Scan for the cell matching the given text and deliver its (x, y) coordinate at center. 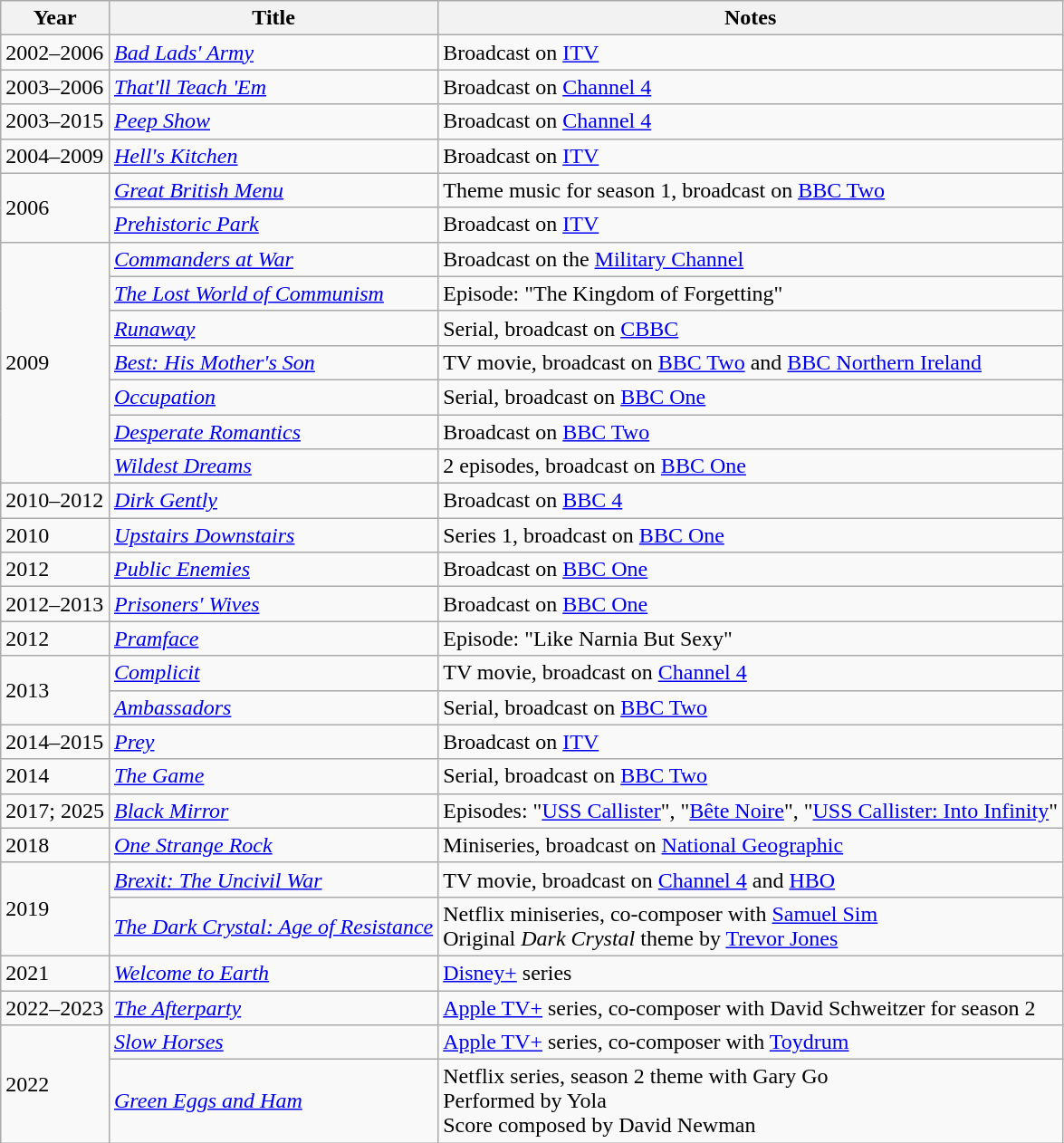
Desperate Romantics (273, 432)
Netflix series, season 2 theme with Gary GoPerformed by YolaScore composed by David Newman (751, 1101)
Black Mirror (273, 811)
Ambassadors (273, 707)
Apple TV+ series, co-composer with Toydrum (751, 1042)
Title (273, 18)
Episodes: "USS Callister", "Bête Noire", "USS Callister: Into Infinity" (751, 811)
2002–2006 (55, 53)
Broadcast on BBC 4 (751, 501)
Upstairs Downstairs (273, 535)
Public Enemies (273, 570)
Broadcast on BBC Two (751, 432)
Commanders at War (273, 259)
Complicit (273, 673)
2006 (55, 207)
Hell's Kitchen (273, 156)
One Strange Rock (273, 845)
Episode: "Like Narnia But Sexy" (751, 639)
The Game (273, 776)
Broadcast on the Military Channel (751, 259)
TV movie, broadcast on Channel 4 and HBO (751, 879)
Netflix miniseries, co-composer with Samuel Sim Original Dark Crystal theme by Trevor Jones (751, 926)
2003–2015 (55, 121)
Prehistoric Park (273, 225)
Dirk Gently (273, 501)
Great British Menu (273, 190)
2018 (55, 845)
Green Eggs and Ham (273, 1101)
TV movie, broadcast on BBC Two and BBC Northern Ireland (751, 362)
Serial, broadcast on BBC One (751, 397)
Brexit: The Uncivil War (273, 879)
2022 (55, 1084)
2022–2023 (55, 1008)
Apple TV+ series, co-composer with David Schweitzer for season 2 (751, 1008)
Wildest Dreams (273, 466)
Notes (751, 18)
Peep Show (273, 121)
Miniseries, broadcast on National Geographic (751, 845)
2021 (55, 973)
The Lost World of Communism (273, 293)
Year (55, 18)
2003–2006 (55, 87)
2 episodes, broadcast on BBC One (751, 466)
Prey (273, 742)
2004–2009 (55, 156)
Series 1, broadcast on BBC One (751, 535)
Welcome to Earth (273, 973)
2014 (55, 776)
Episode: "The Kingdom of Forgetting" (751, 293)
Theme music for season 1, broadcast on BBC Two (751, 190)
The Dark Crystal: Age of Resistance (273, 926)
2017; 2025 (55, 811)
Slow Horses (273, 1042)
2012–2013 (55, 604)
Disney+ series (751, 973)
Prisoners' Wives (273, 604)
2009 (55, 362)
2010–2012 (55, 501)
Runaway (273, 328)
Pramface (273, 639)
Occupation (273, 397)
2019 (55, 909)
TV movie, broadcast on Channel 4 (751, 673)
2014–2015 (55, 742)
Bad Lads' Army (273, 53)
2013 (55, 690)
Serial, broadcast on CBBC (751, 328)
That'll Teach 'Em (273, 87)
2010 (55, 535)
The Afterparty (273, 1008)
Best: His Mother's Son (273, 362)
